Determine the [x, y] coordinate at the center of the cell enclosing the given text.  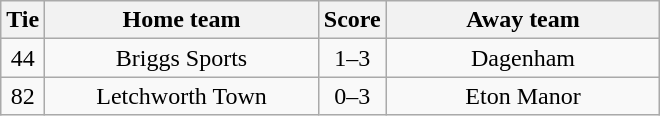
Away team [523, 20]
Dagenham [523, 58]
82 [23, 96]
1–3 [352, 58]
Briggs Sports [182, 58]
Score [352, 20]
Tie [23, 20]
Letchworth Town [182, 96]
Eton Manor [523, 96]
0–3 [352, 96]
Home team [182, 20]
44 [23, 58]
